Find where the given text appears and provide that cell's center as (X, Y) coordinate. 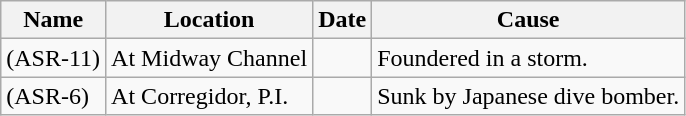
(ASR-6) (54, 96)
Cause (528, 20)
Name (54, 20)
(ASR-11) (54, 58)
Date (342, 20)
At Midway Channel (210, 58)
Foundered in a storm. (528, 58)
Location (210, 20)
Sunk by Japanese dive bomber. (528, 96)
At Corregidor, P.I. (210, 96)
